Search for the cell housing the specified text and yield its [x, y] center coordinate. 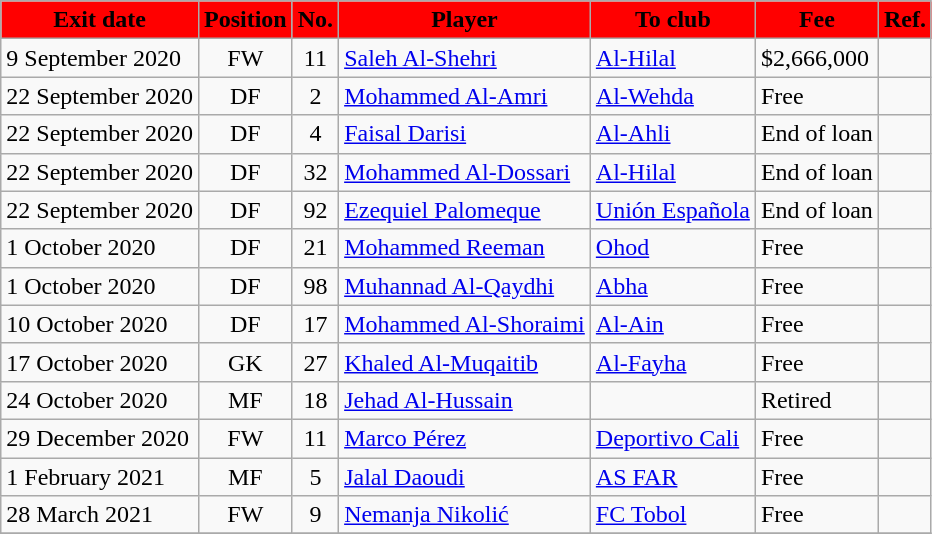
17 [315, 324]
$2,666,000 [816, 58]
1 February 2021 [100, 477]
29 December 2020 [100, 438]
98 [315, 286]
Ref. [904, 20]
Al-Fayha [672, 362]
Jehad Al-Hussain [465, 400]
9 [315, 515]
Nemanja Nikolić [465, 515]
Ezequiel Palomeque [465, 210]
Mohammed Al-Shoraimi [465, 324]
Mohammed Al-Dossari [465, 172]
Mohammed Reeman [465, 248]
Abha [672, 286]
27 [315, 362]
Retired [816, 400]
10 October 2020 [100, 324]
Deportivo Cali [672, 438]
FC Tobol [672, 515]
Position [245, 20]
32 [315, 172]
Khaled Al-Muqaitib [465, 362]
GK [245, 362]
24 October 2020 [100, 400]
Ohod [672, 248]
18 [315, 400]
Al-Ahli [672, 134]
Faisal Darisi [465, 134]
Saleh Al-Shehri [465, 58]
2 [315, 96]
Jalal Daoudi [465, 477]
Exit date [100, 20]
5 [315, 477]
Marco Pérez [465, 438]
28 March 2021 [100, 515]
92 [315, 210]
Al-Ain [672, 324]
Mohammed Al-Amri [465, 96]
Muhannad Al-Qaydhi [465, 286]
9 September 2020 [100, 58]
Fee [816, 20]
Player [465, 20]
4 [315, 134]
Al-Wehda [672, 96]
To club [672, 20]
AS FAR [672, 477]
21 [315, 248]
No. [315, 20]
17 October 2020 [100, 362]
Unión Española [672, 210]
